For the text-containing cell, return its midpoint in (X, Y) coordinate format. 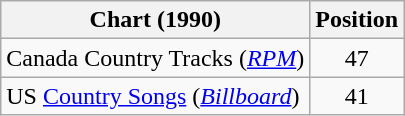
47 (357, 58)
41 (357, 96)
Canada Country Tracks (RPM) (156, 58)
US Country Songs (Billboard) (156, 96)
Position (357, 20)
Chart (1990) (156, 20)
